Extract the (X, Y) coordinate from the center of the cell holding the provided text.  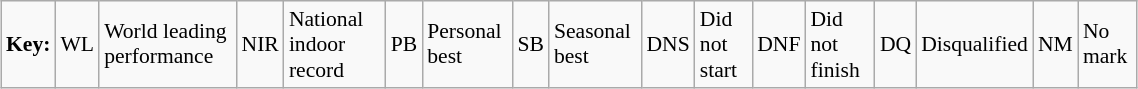
Disqualified (974, 44)
SB (530, 44)
Key: (28, 44)
No mark (1108, 44)
World leading performance (168, 44)
NIR (260, 44)
Did not finish (840, 44)
DQ (896, 44)
Personal best (467, 44)
PB (404, 44)
Seasonal best (596, 44)
WL (77, 44)
DNF (778, 44)
DNS (668, 44)
NM (1056, 44)
Did not start (724, 44)
National indoor record (335, 44)
